Output the (X, Y) coordinate of the center of the cell containing the given text.  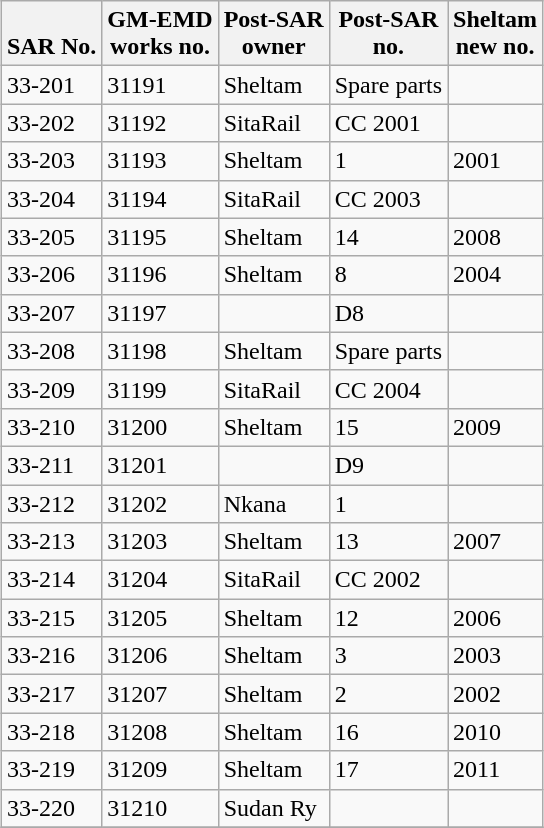
D8 (388, 313)
2011 (496, 770)
33-214 (51, 580)
GM-EMDworks no. (160, 34)
31206 (160, 656)
Sudan Ry (274, 808)
2009 (496, 427)
CC 2001 (388, 123)
17 (388, 770)
31208 (160, 732)
33-215 (51, 618)
13 (388, 542)
31205 (160, 618)
31204 (160, 580)
31210 (160, 808)
33-204 (51, 199)
33-203 (51, 161)
CC 2003 (388, 199)
2006 (496, 618)
D9 (388, 465)
3 (388, 656)
12 (388, 618)
2001 (496, 161)
33-213 (51, 542)
8 (388, 275)
33-219 (51, 770)
31200 (160, 427)
2 (388, 694)
2008 (496, 237)
15 (388, 427)
31202 (160, 503)
31196 (160, 275)
33-217 (51, 694)
31198 (160, 351)
2002 (496, 694)
2007 (496, 542)
33-205 (51, 237)
Nkana (274, 503)
2010 (496, 732)
2004 (496, 275)
2003 (496, 656)
CC 2002 (388, 580)
31191 (160, 85)
31207 (160, 694)
33-208 (51, 351)
33-218 (51, 732)
31201 (160, 465)
33-210 (51, 427)
Sheltamnew no. (496, 34)
31197 (160, 313)
31199 (160, 389)
Post-SARno. (388, 34)
16 (388, 732)
SAR No. (51, 34)
33-206 (51, 275)
33-216 (51, 656)
CC 2004 (388, 389)
31194 (160, 199)
31193 (160, 161)
33-207 (51, 313)
33-212 (51, 503)
14 (388, 237)
33-211 (51, 465)
31203 (160, 542)
33-220 (51, 808)
31195 (160, 237)
33-201 (51, 85)
33-202 (51, 123)
31192 (160, 123)
31209 (160, 770)
Post-SARowner (274, 34)
33-209 (51, 389)
